Output the [x, y] coordinate of the center of the cell containing the given text.  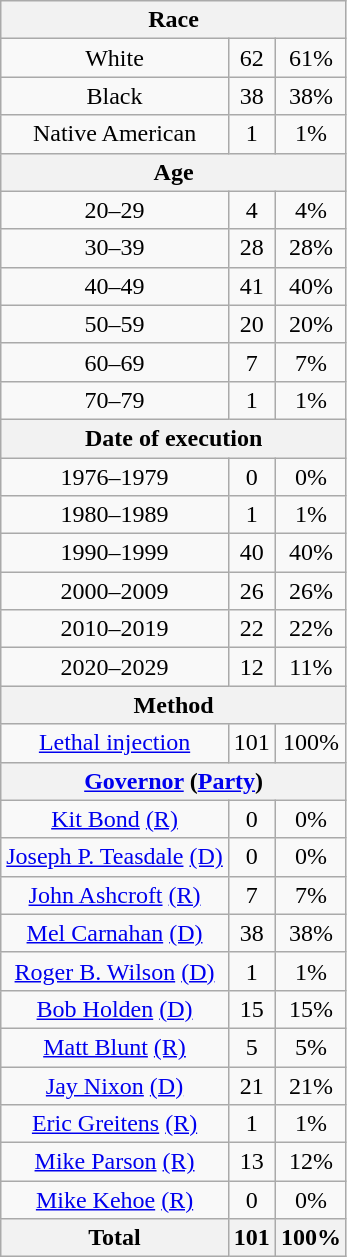
70–79 [115, 400]
41 [252, 286]
26 [252, 591]
28% [310, 248]
White [115, 58]
5 [252, 1047]
12% [310, 1162]
20 [252, 324]
Roger B. Wilson (D) [115, 971]
62 [252, 58]
22% [310, 629]
Eric Greitens (R) [115, 1124]
40 [252, 553]
15% [310, 1009]
22 [252, 629]
Black [115, 96]
4% [310, 210]
John Ashcroft (R) [115, 895]
Mike Parson (R) [115, 1162]
5% [310, 1047]
4 [252, 210]
61% [310, 58]
Total [115, 1238]
Bob Holden (D) [115, 1009]
Lethal injection [115, 743]
2010–2019 [115, 629]
21 [252, 1085]
1980–1989 [115, 515]
13 [252, 1162]
50–59 [115, 324]
Mel Carnahan (D) [115, 933]
Governor (Party) [174, 781]
60–69 [115, 362]
Mike Kehoe (R) [115, 1200]
30–39 [115, 248]
11% [310, 667]
Method [174, 705]
Joseph P. Teasdale (D) [115, 857]
Kit Bond (R) [115, 819]
26% [310, 591]
Date of execution [174, 438]
Race [174, 20]
1990–1999 [115, 553]
2020–2029 [115, 667]
20% [310, 324]
Matt Blunt (R) [115, 1047]
1976–1979 [115, 477]
15 [252, 1009]
28 [252, 248]
Jay Nixon (D) [115, 1085]
21% [310, 1085]
Age [174, 172]
12 [252, 667]
40–49 [115, 286]
Native American [115, 134]
2000–2009 [115, 591]
20–29 [115, 210]
